Return the (x, y) coordinate for the center point of the cell that contains the specified text.  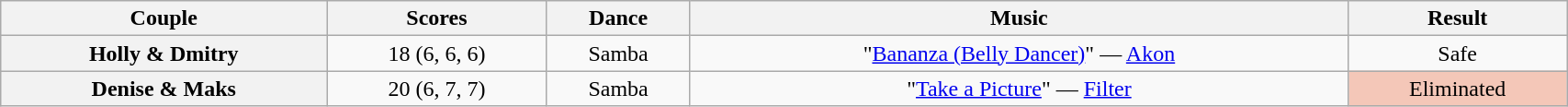
Safe (1458, 53)
20 (6, 7, 7) (437, 89)
Denise & Maks (164, 89)
Music (1020, 18)
"Take a Picture" — Filter (1020, 89)
Dance (618, 18)
Eliminated (1458, 89)
Holly & Dmitry (164, 53)
Result (1458, 18)
Couple (164, 18)
18 (6, 6, 6) (437, 53)
"Bananza (Belly Dancer)" — Akon (1020, 53)
Scores (437, 18)
